Search for the cell housing the specified text and yield its (X, Y) center coordinate. 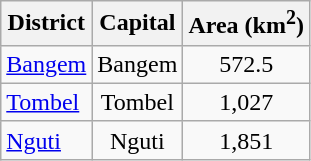
572.5 (246, 64)
1,851 (246, 140)
Capital (138, 24)
Area (km2) (246, 24)
1,027 (246, 102)
District (46, 24)
